Identify which cell holds the provided text, then report its [X, Y] central coordinate. 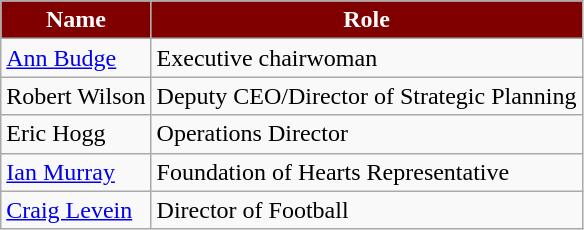
Operations Director [366, 134]
Role [366, 20]
Eric Hogg [76, 134]
Executive chairwoman [366, 58]
Foundation of Hearts Representative [366, 172]
Robert Wilson [76, 96]
Director of Football [366, 210]
Ian Murray [76, 172]
Ann Budge [76, 58]
Name [76, 20]
Deputy CEO/Director of Strategic Planning [366, 96]
Craig Levein [76, 210]
